Return the [X, Y] coordinate for the center point of the cell that contains the specified text.  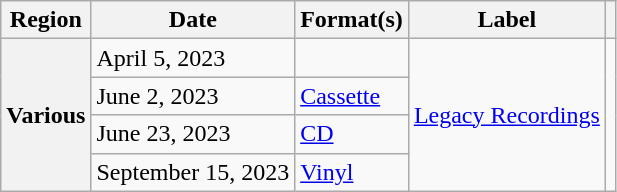
Various [46, 115]
June 23, 2023 [193, 134]
Region [46, 20]
Vinyl [352, 172]
April 5, 2023 [193, 58]
Format(s) [352, 20]
CD [352, 134]
Cassette [352, 96]
Date [193, 20]
June 2, 2023 [193, 96]
Label [506, 20]
Legacy Recordings [506, 115]
September 15, 2023 [193, 172]
